Capture the cell that displays the provided text and extract its (x, y) central coordinate. 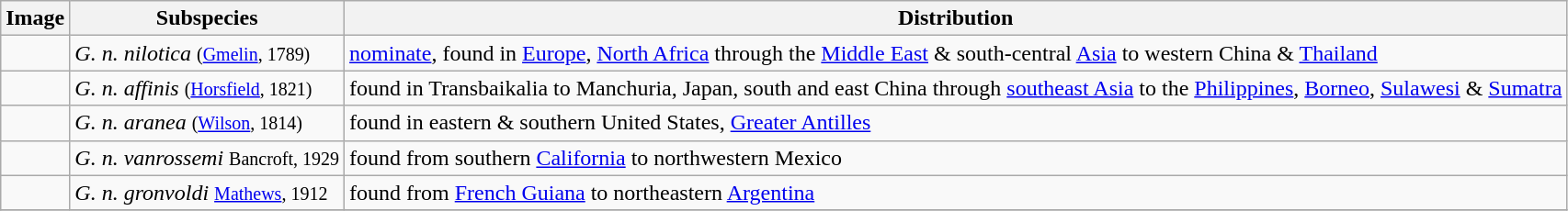
G. n. aranea (Wilson, 1814) (208, 123)
found in eastern & southern United States, Greater Antilles (956, 123)
G. n. vanrossemi Bancroft, 1929 (208, 158)
found in Transbaikalia to Manchuria, Japan, south and east China through southeast Asia to the Philippines, Borneo, Sulawesi & Sumatra (956, 88)
nominate, found in Europe, North Africa through the Middle East & south-central Asia to western China & Thailand (956, 53)
G. n. affinis (Horsfield, 1821) (208, 88)
G. n. nilotica (Gmelin, 1789) (208, 53)
Image (35, 18)
found from French Guiana to northeastern Argentina (956, 193)
G. n. gronvoldi Mathews, 1912 (208, 193)
found from southern California to northwestern Mexico (956, 158)
Distribution (956, 18)
Subspecies (208, 18)
